For the text-containing cell, return its midpoint in (X, Y) coordinate format. 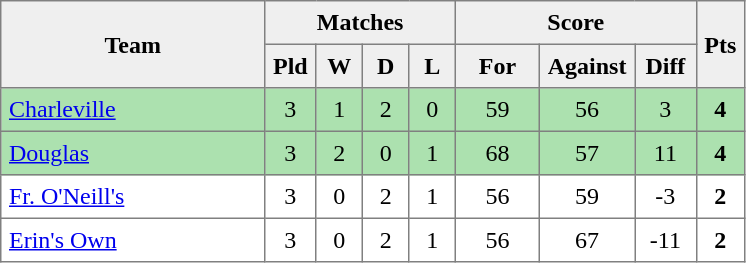
W (339, 66)
D (385, 66)
Score (576, 23)
Team (133, 44)
Erin's Own (133, 240)
11 (666, 153)
Douglas (133, 153)
Against (586, 66)
-11 (666, 240)
Pts (720, 44)
68 (497, 153)
L (432, 66)
-3 (666, 197)
Matches (360, 23)
Charleville (133, 110)
67 (586, 240)
Diff (666, 66)
Pld (290, 66)
57 (586, 153)
Fr. O'Neill's (133, 197)
For (497, 66)
